Return the (x, y) coordinate for the center point of the cell that contains the specified text.  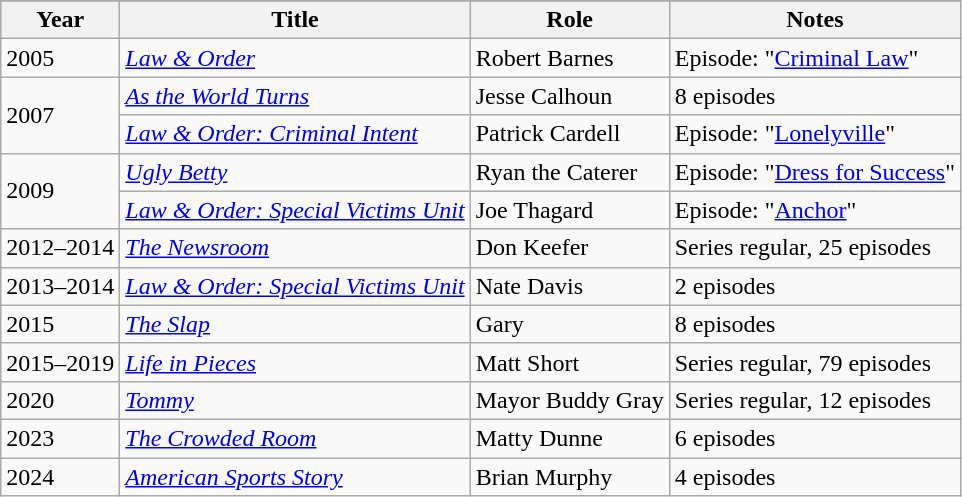
Tommy (295, 400)
Ugly Betty (295, 172)
2007 (60, 115)
Series regular, 79 episodes (814, 362)
2013–2014 (60, 286)
Matty Dunne (570, 438)
The Crowded Room (295, 438)
2 episodes (814, 286)
Matt Short (570, 362)
Title (295, 20)
Law & Order: Criminal Intent (295, 134)
6 episodes (814, 438)
2023 (60, 438)
Gary (570, 324)
Episode: "Lonelyville" (814, 134)
2015–2019 (60, 362)
Episode: "Dress for Success" (814, 172)
Series regular, 25 episodes (814, 248)
2015 (60, 324)
Law & Order (295, 58)
2012–2014 (60, 248)
As the World Turns (295, 96)
Joe Thagard (570, 210)
Don Keefer (570, 248)
Episode: "Criminal Law" (814, 58)
Year (60, 20)
Robert Barnes (570, 58)
2024 (60, 477)
Jesse Calhoun (570, 96)
American Sports Story (295, 477)
Life in Pieces (295, 362)
2005 (60, 58)
Episode: "Anchor" (814, 210)
Mayor Buddy Gray (570, 400)
Series regular, 12 episodes (814, 400)
Notes (814, 20)
Nate Davis (570, 286)
4 episodes (814, 477)
Ryan the Caterer (570, 172)
2020 (60, 400)
The Slap (295, 324)
Brian Murphy (570, 477)
2009 (60, 191)
Role (570, 20)
The Newsroom (295, 248)
Patrick Cardell (570, 134)
